Search for the cell housing the specified text and yield its (X, Y) center coordinate. 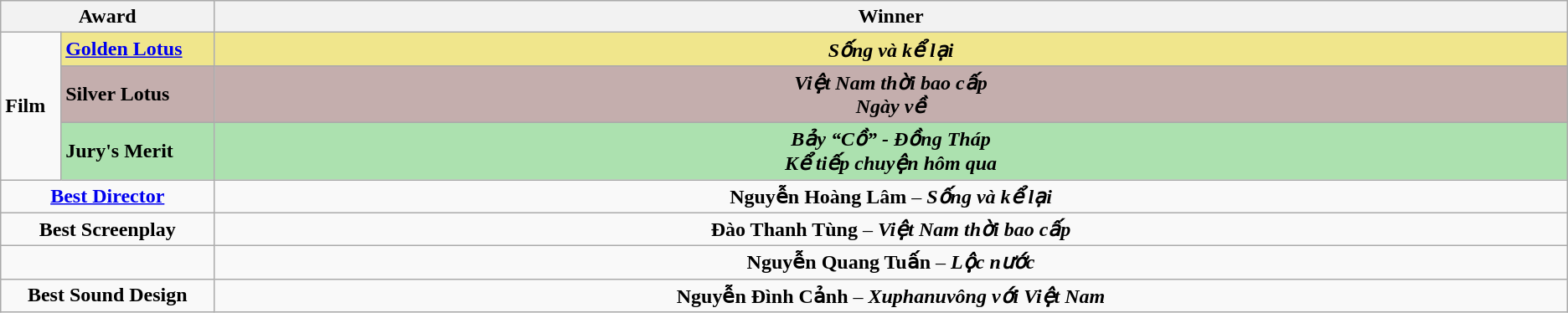
Nguyễn Hoàng Lâm – Sống và kể lại (891, 196)
Bảy “Cồ” - Đồng ThápKể tiếp chuyện hôm qua (891, 151)
Winner (891, 17)
Film (31, 106)
Nguyễn Quang Tuấn – Lộc nước (891, 263)
Sống và kể lại (891, 49)
Nguyễn Đình Cảnh – Xuphanuvông với Việt Nam (891, 295)
Golden Lotus (137, 49)
Jury's Merit (137, 151)
Award (107, 17)
Best Screenplay (107, 229)
Đào Thanh Tùng – Việt Nam thời bao cấp (891, 229)
Silver Lotus (137, 94)
Best Director (107, 196)
Việt Nam thời bao cấpNgày về (891, 94)
Best Sound Design (107, 295)
